Output the (x, y) coordinate of the center of the cell containing the given text.  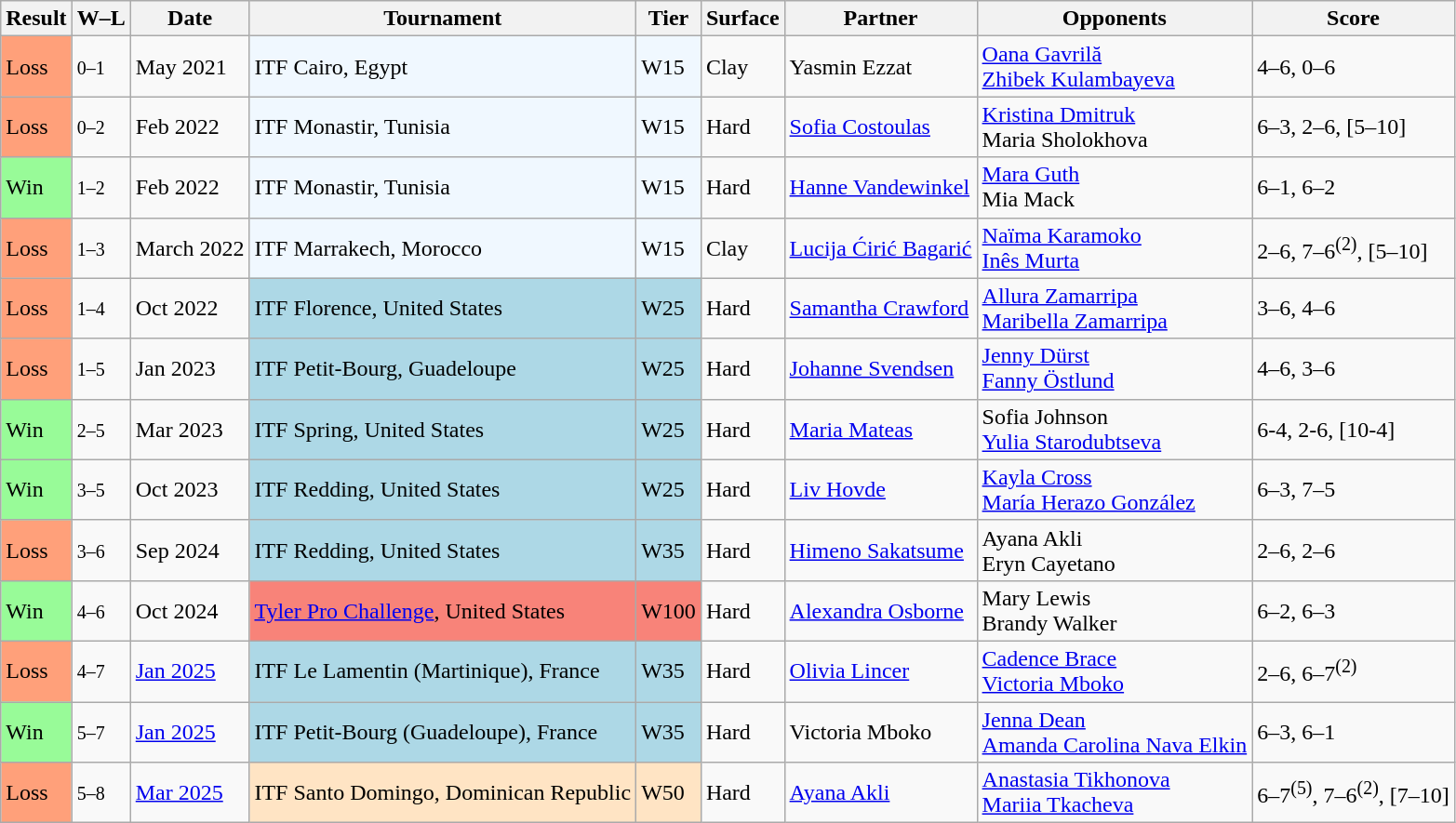
4–7 (100, 671)
Samantha Crawford (880, 309)
Maria Mateas (880, 430)
Mara Guth Mia Mack (1115, 188)
1–4 (100, 309)
Kristina Dmitruk Maria Sholokhova (1115, 126)
Jenny Dürst Fanny Östlund (1115, 368)
4–6, 3–6 (1354, 368)
6–7(5), 7–6(2), [7–10] (1354, 792)
2–6, 6–7(2) (1354, 671)
Alexandra Osborne (880, 610)
Cadence Brace Victoria Mboko (1115, 671)
6–3, 6–1 (1354, 731)
Mar 2023 (190, 430)
Sofia Johnson Yulia Starodubtseva (1115, 430)
6–3, 7–5 (1354, 489)
W100 (669, 610)
6–1, 6–2 (1354, 188)
March 2022 (190, 247)
Yasmin Ezzat (880, 67)
Hanne Vandewinkel (880, 188)
1–2 (100, 188)
Mary Lewis Brandy Walker (1115, 610)
Mar 2025 (190, 792)
ITF Petit-Bourg (Guadeloupe), France (443, 731)
1–3 (100, 247)
4–6 (100, 610)
W50 (669, 792)
Oct 2023 (190, 489)
Jenna Dean Amanda Carolina Nava Elkin (1115, 731)
Anastasia Tikhonova Mariia Tkacheva (1115, 792)
Oct 2024 (190, 610)
W–L (100, 19)
Sep 2024 (190, 551)
ITF Cairo, Egypt (443, 67)
Opponents (1115, 19)
Partner (880, 19)
Naïma Karamoko Inês Murta (1115, 247)
Oct 2022 (190, 309)
Himeno Sakatsume (880, 551)
6–2, 6–3 (1354, 610)
ITF Le Lamentin (Martinique), France (443, 671)
2–6, 2–6 (1354, 551)
Result (36, 19)
Date (190, 19)
3–6, 4–6 (1354, 309)
5–8 (100, 792)
1–5 (100, 368)
2–6, 7–6(2), [5–10] (1354, 247)
May 2021 (190, 67)
Lucija Ćirić Bagarić (880, 247)
ITF Marrakech, Morocco (443, 247)
Johanne Svendsen (880, 368)
Tournament (443, 19)
Kayla Cross María Herazo González (1115, 489)
Oana Gavrilă Zhibek Kulambayeva (1115, 67)
3–5 (100, 489)
ITF Florence, United States (443, 309)
Ayana Akli Eryn Cayetano (1115, 551)
6-4, 2-6, [10-4] (1354, 430)
Tyler Pro Challenge, United States (443, 610)
ITF Santo Domingo, Dominican Republic (443, 792)
0–1 (100, 67)
Jan 2023 (190, 368)
Sofia Costoulas (880, 126)
Liv Hovde (880, 489)
0–2 (100, 126)
2–5 (100, 430)
5–7 (100, 731)
Tier (669, 19)
ITF Petit-Bourg, Guadeloupe (443, 368)
Victoria Mboko (880, 731)
3–6 (100, 551)
4–6, 0–6 (1354, 67)
Olivia Lincer (880, 671)
Score (1354, 19)
ITF Spring, United States (443, 430)
Surface (742, 19)
Allura Zamarripa Maribella Zamarripa (1115, 309)
Ayana Akli (880, 792)
6–3, 2–6, [5–10] (1354, 126)
